Return (X, Y) of the center of cell containing provided text 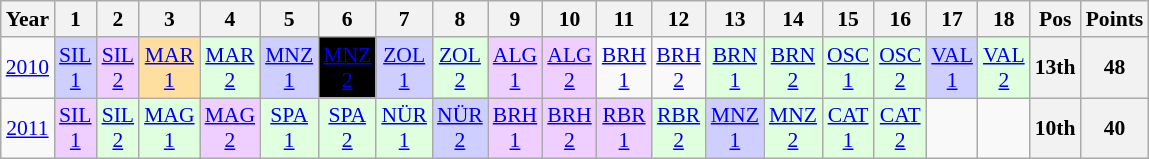
ALG2 (570, 68)
12 (678, 19)
Pos (1056, 19)
ZOL2 (460, 68)
16 (900, 19)
48 (1115, 68)
1 (76, 19)
MAR1 (170, 68)
CAT1 (848, 128)
11 (624, 19)
9 (516, 19)
2 (118, 19)
OSC2 (900, 68)
VAL2 (1004, 68)
RBR1 (624, 128)
4 (230, 19)
Points (1115, 19)
10 (570, 19)
MAR2 (230, 68)
SPA2 (347, 128)
7 (404, 19)
10th (1056, 128)
3 (170, 19)
NÜR2 (460, 128)
2011 (28, 128)
14 (793, 19)
Year (28, 19)
RBR2 (678, 128)
MAG2 (230, 128)
18 (1004, 19)
CAT2 (900, 128)
40 (1115, 128)
BRN1 (735, 68)
SPA1 (289, 128)
NÜR1 (404, 128)
13th (1056, 68)
OSC1 (848, 68)
VAL1 (952, 68)
ZOL1 (404, 68)
5 (289, 19)
2010 (28, 68)
MAG1 (170, 128)
13 (735, 19)
17 (952, 19)
15 (848, 19)
BRN2 (793, 68)
6 (347, 19)
8 (460, 19)
ALG1 (516, 68)
